Pinpoint the cell where the given text exists, returning its (X, Y) midpoint coordinate. 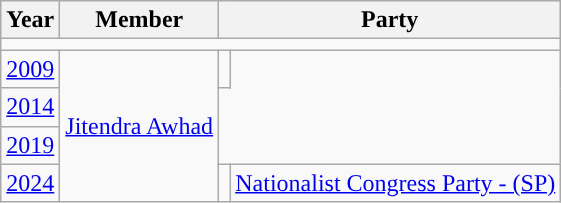
Party (390, 20)
Nationalist Congress Party - (SP) (396, 183)
2014 (30, 107)
Year (30, 20)
2024 (30, 183)
Jitendra Awhad (140, 126)
2019 (30, 145)
Member (140, 20)
2009 (30, 69)
